For the text-containing cell, return its midpoint in (X, Y) coordinate format. 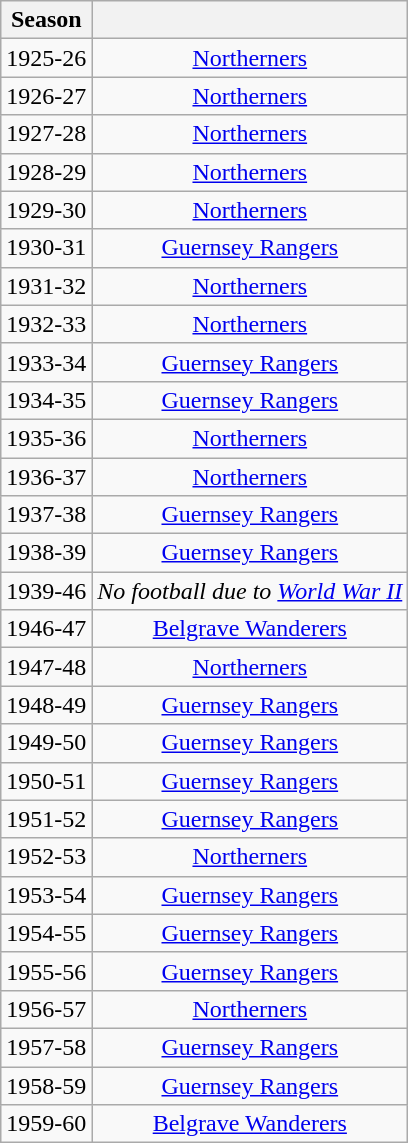
1948-49 (46, 705)
1951-52 (46, 819)
1950-51 (46, 781)
1947-48 (46, 667)
1939-46 (46, 591)
1932-33 (46, 324)
1952-53 (46, 857)
1937-38 (46, 515)
1929-30 (46, 210)
1927-28 (46, 134)
1957-58 (46, 1047)
1928-29 (46, 172)
1938-39 (46, 553)
1934-35 (46, 400)
Season (46, 20)
1933-34 (46, 362)
1954-55 (46, 933)
1925-26 (46, 58)
No football due to World War II (250, 591)
1936-37 (46, 477)
1931-32 (46, 286)
1930-31 (46, 248)
1946-47 (46, 629)
1949-50 (46, 743)
1935-36 (46, 438)
1953-54 (46, 895)
1955-56 (46, 971)
1956-57 (46, 1009)
1926-27 (46, 96)
1958-59 (46, 1085)
1959-60 (46, 1124)
